Return [x, y] of the center of cell containing provided text 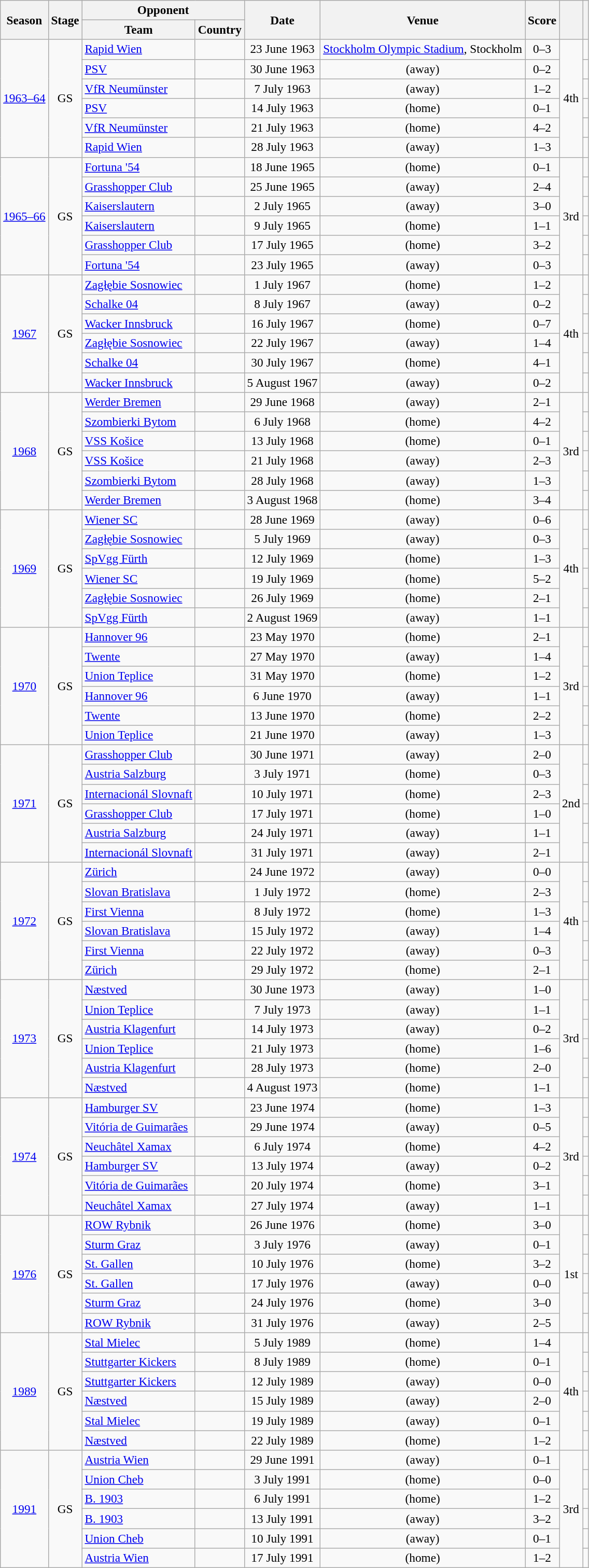
7 July 1963 [282, 88]
1976 [24, 1273]
15 July 1989 [282, 1401]
Season [24, 20]
21 July 1963 [282, 128]
20 July 1974 [282, 1185]
19 July 1969 [282, 578]
1973 [24, 1038]
6 July 1968 [282, 422]
14 July 1963 [282, 108]
1965–66 [24, 216]
5–2 [542, 578]
5 July 1969 [282, 539]
10 July 1991 [282, 1538]
31 July 1976 [282, 1323]
13 July 1968 [282, 441]
Date [282, 20]
26 July 1969 [282, 598]
22 July 1972 [282, 950]
26 June 1976 [282, 1225]
1974 [24, 1156]
9 July 1965 [282, 226]
3 July 1991 [282, 1479]
0–7 [542, 324]
1991 [24, 1509]
16 July 1967 [282, 324]
13 July 1974 [282, 1166]
21 July 1973 [282, 1048]
23 June 1974 [282, 1107]
Country [220, 30]
30 June 1963 [282, 69]
17 July 1976 [282, 1283]
31 May 1970 [282, 676]
1970 [24, 685]
Team [138, 30]
12 July 1969 [282, 558]
22 July 1989 [282, 1440]
23 June 1963 [282, 49]
28 July 1973 [282, 1068]
4–1 [542, 362]
31 July 1971 [282, 852]
3 July 1976 [282, 1244]
29 June 1968 [282, 402]
30 June 1973 [282, 989]
2–4 [542, 186]
8 July 1967 [282, 304]
5 August 1967 [282, 382]
1963–64 [24, 99]
17 July 1991 [282, 1558]
30 June 1971 [282, 754]
12 July 1989 [282, 1381]
1971 [24, 804]
17 July 1971 [282, 813]
Opponent [163, 10]
17 July 1965 [282, 245]
Score [542, 20]
8 July 1989 [282, 1362]
29 July 1972 [282, 970]
2 August 1969 [282, 617]
7 July 1973 [282, 1009]
1969 [24, 568]
Venue [423, 20]
24 July 1971 [282, 833]
29 June 1991 [282, 1460]
18 June 1965 [282, 167]
27 July 1974 [282, 1205]
1–6 [542, 1048]
23 May 1970 [282, 637]
28 July 1963 [282, 147]
6 July 1974 [282, 1146]
3–4 [542, 500]
28 July 1968 [282, 480]
2–2 [542, 715]
0–6 [542, 520]
21 July 1968 [282, 460]
19 July 1989 [282, 1421]
Stockholm Olympic Stadium, Stockholm [423, 49]
14 July 1973 [282, 1029]
0–5 [542, 1127]
29 June 1974 [282, 1127]
24 July 1976 [282, 1303]
1 July 1967 [282, 284]
23 July 1965 [282, 264]
25 June 1965 [282, 186]
3 August 1968 [282, 500]
5 July 1989 [282, 1342]
27 May 1970 [282, 656]
3–1 [542, 1185]
1st [571, 1273]
1 July 1972 [282, 891]
1967 [24, 333]
10 July 1976 [282, 1264]
10 July 1971 [282, 794]
15 July 1972 [282, 931]
13 July 1991 [282, 1518]
22 July 1967 [282, 343]
Stage [65, 20]
1989 [24, 1391]
2nd [571, 804]
2–5 [542, 1323]
30 July 1967 [282, 362]
6 June 1970 [282, 696]
1972 [24, 921]
28 June 1969 [282, 520]
6 July 1991 [282, 1499]
4 August 1973 [282, 1087]
13 June 1970 [282, 715]
1968 [24, 451]
3 July 1971 [282, 774]
24 June 1972 [282, 872]
8 July 1972 [282, 911]
2 July 1965 [282, 206]
21 June 1970 [282, 735]
